Extract the (x, y) coordinate from the center of the cell holding the provided text.  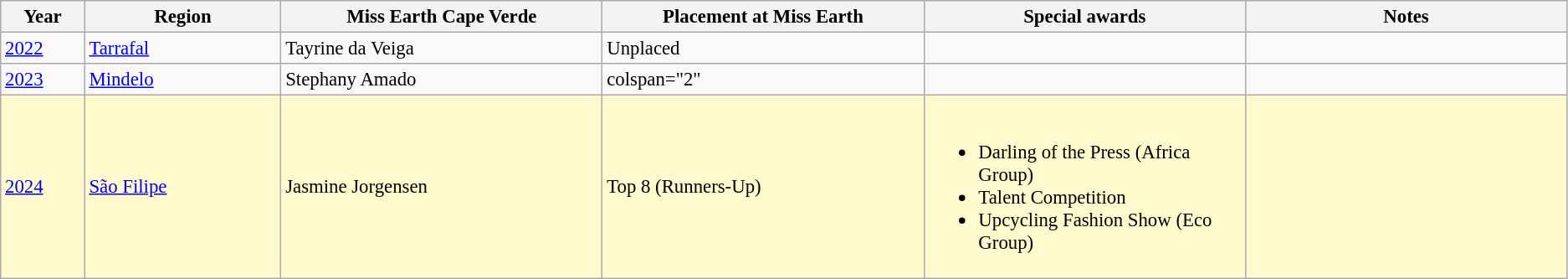
Miss Earth Cape Verde (442, 17)
colspan="2" (763, 80)
Tarrafal (182, 49)
Jasmine Jorgensen (442, 187)
Unplaced (763, 49)
Placement at Miss Earth (763, 17)
Darling of the Press (Africa Group) Talent Competition Upcycling Fashion Show (Eco Group) (1084, 187)
Tayrine da Veiga (442, 49)
Region (182, 17)
Notes (1407, 17)
Stephany Amado (442, 80)
São Filipe (182, 187)
Top 8 (Runners-Up) (763, 187)
2023 (43, 80)
Mindelo (182, 80)
2022 (43, 49)
2024 (43, 187)
Year (43, 17)
Special awards (1084, 17)
